Return [x, y] of the center of cell containing provided text 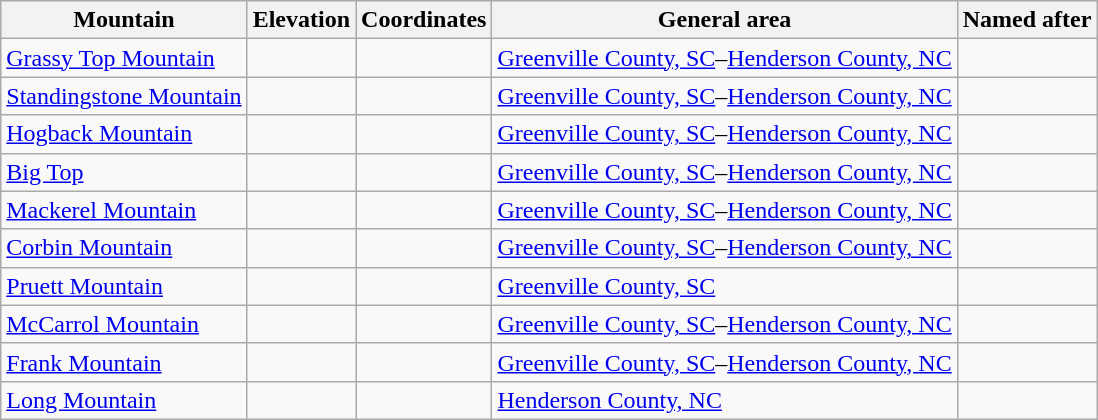
Corbin Mountain [124, 248]
Grassy Top Mountain [124, 58]
Frank Mountain [124, 362]
Greenville County, SC [724, 286]
Hogback Mountain [124, 134]
Big Top [124, 172]
Named after [1027, 20]
Mackerel Mountain [124, 210]
Mountain [124, 20]
Pruett Mountain [124, 286]
Elevation [301, 20]
Coordinates [424, 20]
Long Mountain [124, 400]
McCarrol Mountain [124, 324]
Standingstone Mountain [124, 96]
Henderson County, NC [724, 400]
General area [724, 20]
